Capture the cell that displays the provided text and extract its [X, Y] central coordinate. 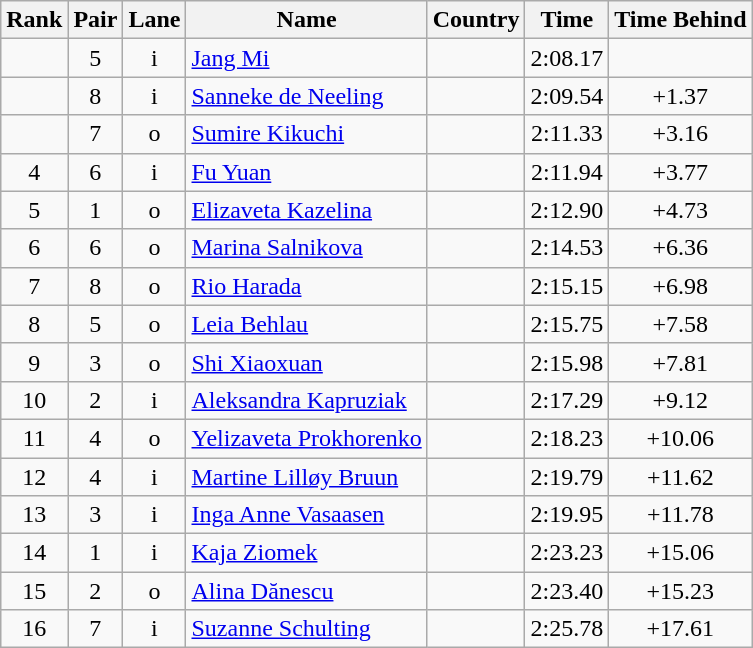
+7.58 [680, 324]
2:12.90 [567, 210]
2:17.29 [567, 400]
+4.73 [680, 210]
Time [567, 20]
+11.78 [680, 515]
2:23.40 [567, 591]
Country [476, 20]
2:11.94 [567, 172]
2:15.15 [567, 286]
2:14.53 [567, 248]
Shi Xiaoxuan [306, 362]
2:08.17 [567, 58]
2:23.23 [567, 553]
+3.16 [680, 134]
+15.06 [680, 553]
13 [34, 515]
+6.36 [680, 248]
+15.23 [680, 591]
Martine Lilløy Bruun [306, 477]
+7.81 [680, 362]
9 [34, 362]
+9.12 [680, 400]
Sanneke de Neeling [306, 96]
2:19.95 [567, 515]
+11.62 [680, 477]
Suzanne Schulting [306, 629]
2:15.98 [567, 362]
Marina Salnikova [306, 248]
Alina Dănescu [306, 591]
15 [34, 591]
2:25.78 [567, 629]
Pair [96, 20]
Sumire Kikuchi [306, 134]
Kaja Ziomek [306, 553]
2:15.75 [567, 324]
2:19.79 [567, 477]
10 [34, 400]
Rio Harada [306, 286]
+10.06 [680, 438]
Elizaveta Kazelina [306, 210]
+3.77 [680, 172]
Rank [34, 20]
Fu Yuan [306, 172]
Time Behind [680, 20]
11 [34, 438]
Leia Behlau [306, 324]
16 [34, 629]
Lane [154, 20]
12 [34, 477]
Aleksandra Kapruziak [306, 400]
Name [306, 20]
Inga Anne Vasaasen [306, 515]
14 [34, 553]
2:09.54 [567, 96]
+6.98 [680, 286]
+17.61 [680, 629]
+1.37 [680, 96]
Jang Mi [306, 58]
2:11.33 [567, 134]
Yelizaveta Prokhorenko [306, 438]
2:18.23 [567, 438]
